Extract the (x, y) coordinate from the center of the cell holding the provided text.  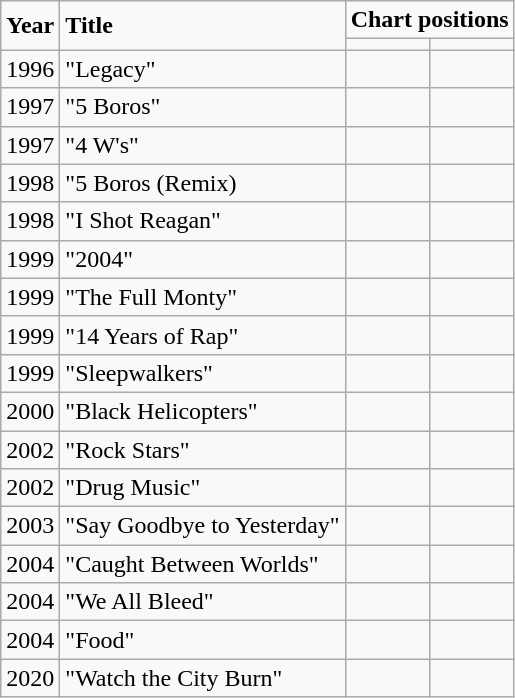
"5 Boros" (202, 107)
"14 Years of Rap" (202, 335)
"The Full Monty" (202, 297)
2003 (30, 526)
"I Shot Reagan" (202, 221)
"4 W's" (202, 145)
"2004" (202, 259)
"Legacy" (202, 69)
"Sleepwalkers" (202, 373)
2020 (30, 678)
Year (30, 26)
1996 (30, 69)
Title (202, 26)
"Drug Music" (202, 488)
"Say Goodbye to Yesterday" (202, 526)
"Rock Stars" (202, 449)
"Watch the City Burn" (202, 678)
"Food" (202, 640)
"Black Helicopters" (202, 411)
"Caught Between Worlds" (202, 564)
Chart positions (430, 20)
2000 (30, 411)
"5 Boros (Remix) (202, 183)
"We All Bleed" (202, 602)
